Scan for the cell matching the given text and deliver its (x, y) coordinate at center. 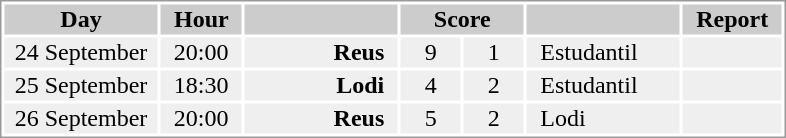
18:30 (200, 85)
Report (732, 19)
Score (462, 19)
5 (431, 119)
9 (431, 53)
Hour (200, 19)
4 (431, 85)
24 September (80, 53)
1 (494, 53)
Day (80, 19)
25 September (80, 85)
26 September (80, 119)
